Return [X, Y] of the center of cell containing provided text 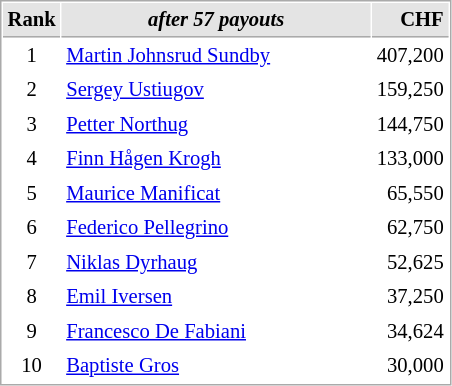
65,550 [410, 194]
Maurice Manificat [216, 194]
34,624 [410, 332]
CHF [410, 20]
2 [32, 90]
Sergey Ustiugov [216, 90]
37,250 [410, 296]
159,250 [410, 90]
7 [32, 262]
6 [32, 228]
Baptiste Gros [216, 366]
8 [32, 296]
after 57 payouts [216, 20]
Petter Northug [216, 124]
407,200 [410, 56]
10 [32, 366]
133,000 [410, 158]
Francesco De Fabiani [216, 332]
9 [32, 332]
144,750 [410, 124]
Niklas Dyrhaug [216, 262]
Finn Hågen Krogh [216, 158]
1 [32, 56]
Rank [32, 20]
Emil Iversen [216, 296]
3 [32, 124]
30,000 [410, 366]
4 [32, 158]
52,625 [410, 262]
62,750 [410, 228]
Federico Pellegrino [216, 228]
Martin Johnsrud Sundby [216, 56]
5 [32, 194]
